Determine the [x, y] coordinate at the center of the cell enclosing the given text.  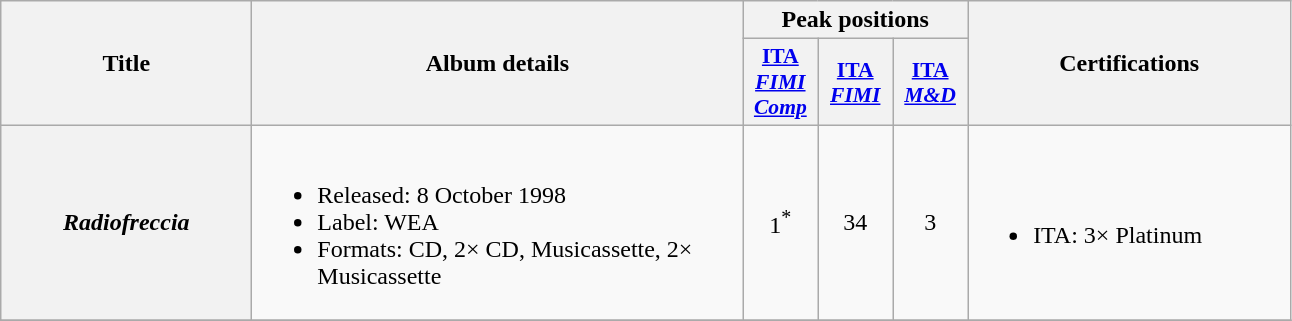
Peak positions [856, 20]
ITAFIMI [856, 82]
1* [780, 222]
34 [856, 222]
ITAFIMI Comp [780, 82]
ITAM&D [930, 82]
ITA: 3× Platinum [1130, 222]
Title [126, 64]
Released: 8 October 1998Label: WEAFormats: CD, 2× CD, Musicassette, 2× Musicassette [498, 222]
3 [930, 222]
Certifications [1130, 64]
Album details [498, 64]
Radiofreccia [126, 222]
